Determine the (X, Y) coordinate at the center of the cell enclosing the given text.  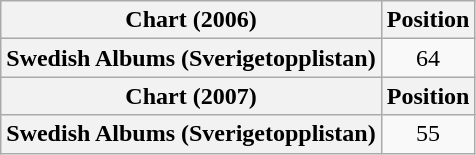
64 (428, 58)
55 (428, 134)
Chart (2006) (191, 20)
Chart (2007) (191, 96)
